Detect which cell encompasses the target text, then output its (X, Y) center coordinate. 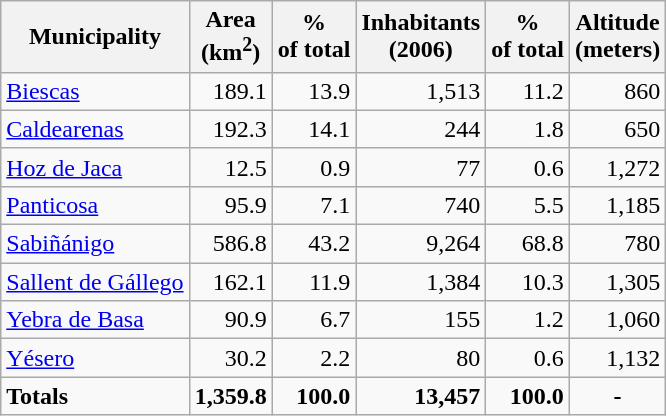
860 (617, 91)
189.1 (230, 91)
155 (421, 320)
Panticosa (95, 205)
68.8 (528, 244)
780 (617, 244)
11.2 (528, 91)
Hoz de Jaca (95, 167)
1,359.8 (230, 396)
6.7 (314, 320)
9,264 (421, 244)
14.1 (314, 129)
Area(km2) (230, 37)
1,272 (617, 167)
Biescas (95, 91)
80 (421, 358)
77 (421, 167)
650 (617, 129)
586.8 (230, 244)
1,513 (421, 91)
Caldearenas (95, 129)
Yésero (95, 358)
740 (421, 205)
12.5 (230, 167)
2.2 (314, 358)
- (617, 396)
244 (421, 129)
43.2 (314, 244)
5.5 (528, 205)
30.2 (230, 358)
Sabiñánigo (95, 244)
Altitude (meters) (617, 37)
0.9 (314, 167)
Municipality (95, 37)
Inhabitants(2006) (421, 37)
Yebra de Basa (95, 320)
1,132 (617, 358)
10.3 (528, 282)
11.9 (314, 282)
Totals (95, 396)
90.9 (230, 320)
13,457 (421, 396)
1.2 (528, 320)
1,185 (617, 205)
192.3 (230, 129)
1,305 (617, 282)
1,384 (421, 282)
1,060 (617, 320)
Sallent de Gállego (95, 282)
95.9 (230, 205)
162.1 (230, 282)
13.9 (314, 91)
7.1 (314, 205)
1.8 (528, 129)
